Extract the (X, Y) coordinate from the center of the cell holding the provided text.  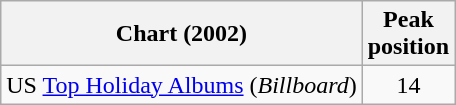
US Top Holiday Albums (Billboard) (182, 85)
14 (408, 85)
Peakposition (408, 34)
Chart (2002) (182, 34)
